Pinpoint the cell where the given text exists, returning its [X, Y] midpoint coordinate. 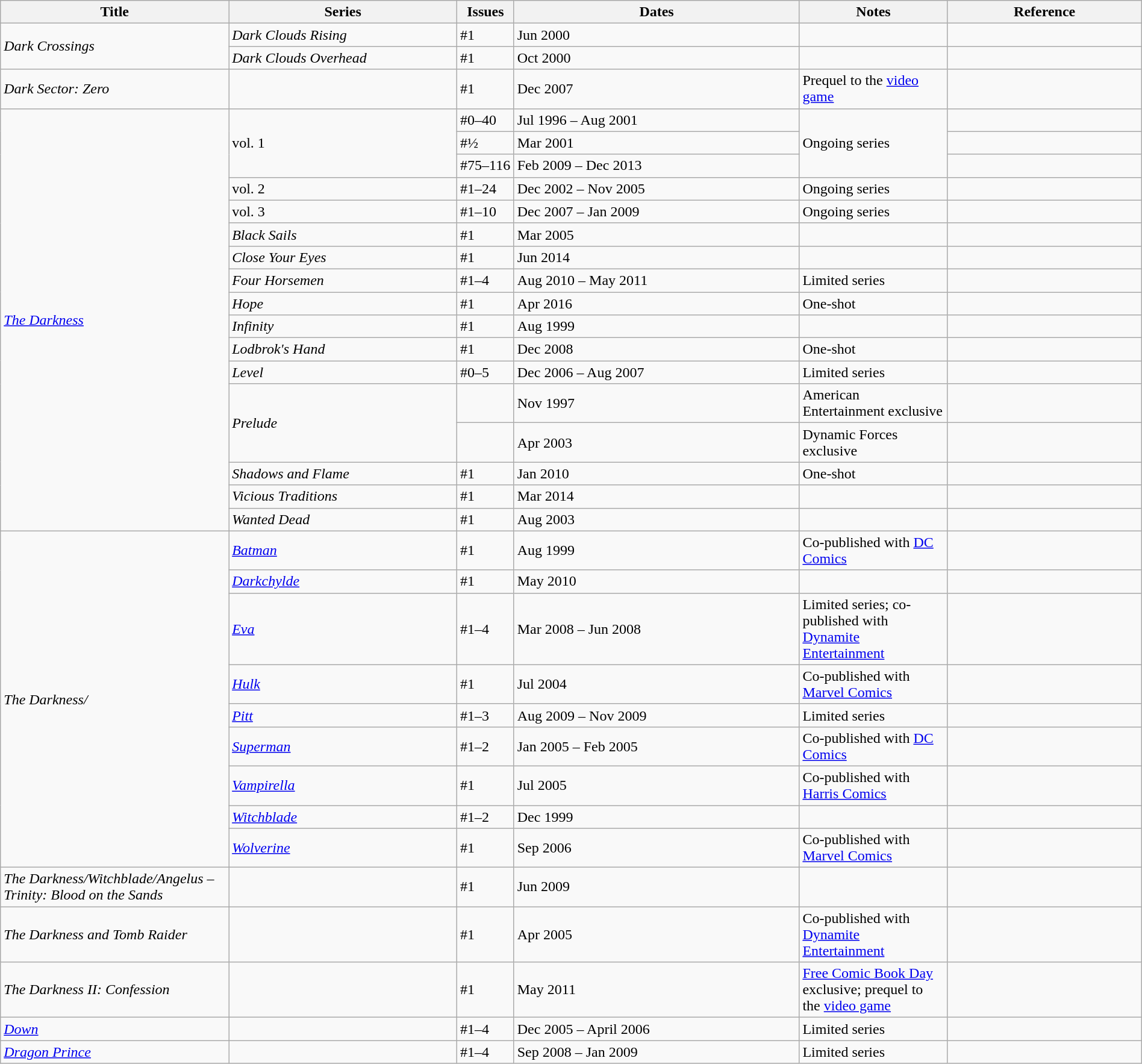
Dark Clouds Rising [343, 35]
Mar 2005 [657, 234]
Sep 2006 [657, 848]
#½ [485, 143]
Dark Crossings [114, 46]
Nov 1997 [657, 404]
Lodbrok's Hand [343, 349]
Apr 2016 [657, 303]
The Darkness and Tomb Raider [114, 934]
Wolverine [343, 848]
Vicious Traditions [343, 496]
Superman [343, 746]
Close Your Eyes [343, 257]
Prequel to the video game [873, 89]
Dynamic Forces exclusive [873, 442]
Mar 2001 [657, 143]
Reference [1044, 12]
Level [343, 372]
Free Comic Book Day exclusive; prequel to the video game [873, 990]
The Darkness [114, 319]
Notes [873, 12]
Feb 2009 – Dec 2013 [657, 166]
Dragon Prince [114, 1052]
Jan 2010 [657, 474]
#1–24 [485, 189]
Dec 2007 – Jan 2009 [657, 211]
Aug 2009 – Nov 2009 [657, 715]
Four Horsemen [343, 280]
Pitt [343, 715]
Dates [657, 12]
The Darkness/ [114, 699]
vol. 1 [343, 143]
May 2011 [657, 990]
Prelude [343, 423]
#0–40 [485, 120]
Hope [343, 303]
Vampirella [343, 786]
Dec 2008 [657, 349]
#75–116 [485, 166]
Title [114, 12]
Issues [485, 12]
Aug 2003 [657, 519]
Mar 2008 – Jun 2008 [657, 629]
Dec 2006 – Aug 2007 [657, 372]
Jul 1996 – Aug 2001 [657, 120]
Co-published with Harris Comics [873, 786]
Mar 2014 [657, 496]
May 2010 [657, 581]
Eva [343, 629]
Apr 2005 [657, 934]
Jul 2004 [657, 684]
Sep 2008 – Jan 2009 [657, 1052]
Wanted Dead [343, 519]
Dec 2005 – April 2006 [657, 1029]
Jan 2005 – Feb 2005 [657, 746]
Batman [343, 551]
Dec 1999 [657, 816]
The Darkness II: Confession [114, 990]
Dec 2007 [657, 89]
Jun 2014 [657, 257]
Co-published with Dynamite Entertainment [873, 934]
Jul 2005 [657, 786]
Black Sails [343, 234]
The Darkness/Witchblade/Angelus – Trinity: Blood on the Sands [114, 887]
Hulk [343, 684]
Witchblade [343, 816]
Limited series; co-published with Dynamite Entertainment [873, 629]
Dec 2002 – Nov 2005 [657, 189]
#1–3 [485, 715]
American Entertainment exclusive [873, 404]
Dark Clouds Overhead [343, 58]
Dark Sector: Zero [114, 89]
Series [343, 12]
Jun 2000 [657, 35]
Infinity [343, 327]
Oct 2000 [657, 58]
vol. 2 [343, 189]
#0–5 [485, 372]
Down [114, 1029]
Shadows and Flame [343, 474]
Apr 2003 [657, 442]
vol. 3 [343, 211]
Aug 2010 – May 2011 [657, 280]
Jun 2009 [657, 887]
Darkchylde [343, 581]
#1–10 [485, 211]
